Search for the cell housing the specified text and yield its [x, y] center coordinate. 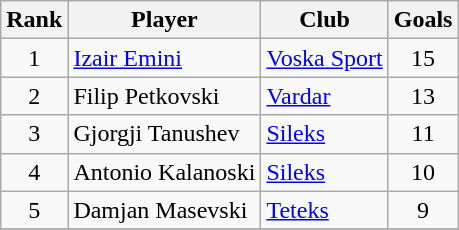
Goals [423, 20]
Player [164, 20]
1 [34, 58]
Voska Sport [324, 58]
Teteks [324, 210]
Rank [34, 20]
13 [423, 96]
11 [423, 134]
Filip Petkovski [164, 96]
Vardar [324, 96]
9 [423, 210]
Antonio Kalanoski [164, 172]
Club [324, 20]
Damjan Masevski [164, 210]
Izair Emini [164, 58]
15 [423, 58]
3 [34, 134]
2 [34, 96]
Gjorgji Tanushev [164, 134]
4 [34, 172]
5 [34, 210]
10 [423, 172]
